Pinpoint the cell where the given text exists, returning its (X, Y) midpoint coordinate. 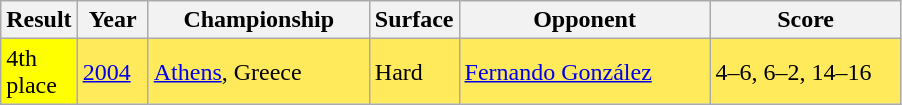
Result (39, 20)
Fernando González (584, 72)
Surface (414, 20)
Year (112, 20)
4–6, 6–2, 14–16 (806, 72)
Athens, Greece (258, 72)
Score (806, 20)
4th place (39, 72)
Hard (414, 72)
Opponent (584, 20)
2004 (112, 72)
Championship (258, 20)
